Return (x, y) of the center of cell containing provided text 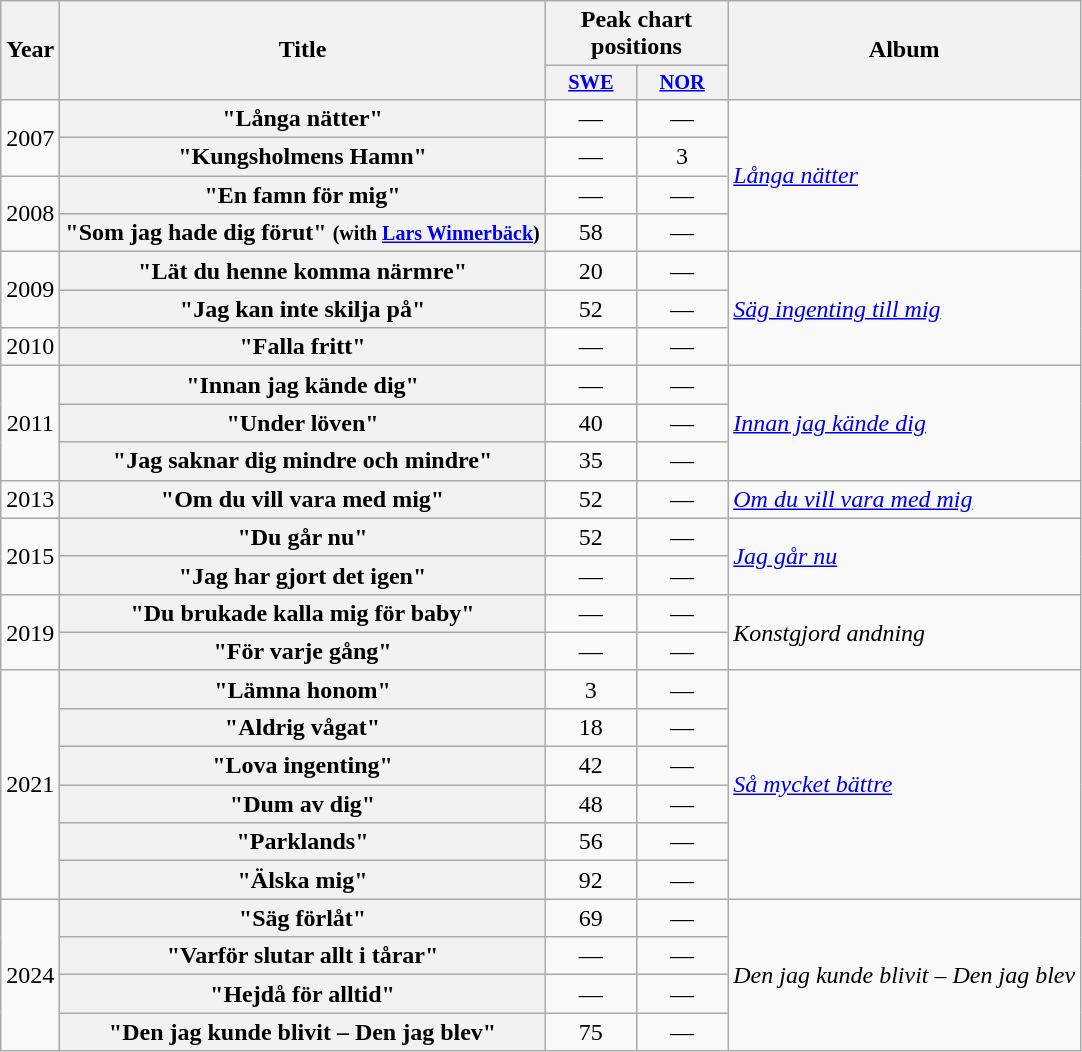
"Kungsholmens Hamn" (302, 157)
"Lova ingenting" (302, 766)
2009 (30, 290)
2021 (30, 784)
"Varför slutar allt i tårar" (302, 956)
2015 (30, 556)
"Jag har gjort det igen" (302, 575)
NOR (682, 83)
"Jag saknar dig mindre och mindre" (302, 461)
92 (590, 880)
40 (590, 423)
18 (590, 727)
"Aldrig vågat" (302, 727)
2013 (30, 499)
"Som jag hade dig förut" (with Lars Winnerbäck) (302, 233)
20 (590, 271)
"Under löven" (302, 423)
2008 (30, 214)
Peak chart positions (636, 34)
Jag går nu (904, 556)
48 (590, 804)
Om du vill vara med mig (904, 499)
75 (590, 1032)
2024 (30, 975)
"Om du vill vara med mig" (302, 499)
Den jag kunde blivit – Den jag blev (904, 975)
Långa nätter (904, 175)
"Säg förlåt" (302, 918)
"Dum av dig" (302, 804)
"Du brukade kalla mig för baby" (302, 613)
"Älska mig" (302, 880)
"Hejdå för alltid" (302, 994)
"Lämna honom" (302, 689)
58 (590, 233)
Konstgjord andning (904, 632)
2019 (30, 632)
56 (590, 842)
Year (30, 50)
Innan jag kände dig (904, 423)
"Parklands" (302, 842)
"En famn för mig" (302, 195)
"Den jag kunde blivit – Den jag blev" (302, 1032)
35 (590, 461)
"Du går nu" (302, 537)
2010 (30, 347)
69 (590, 918)
2011 (30, 423)
Album (904, 50)
"Långa nätter" (302, 118)
Title (302, 50)
"Lät du henne komma närmre" (302, 271)
SWE (590, 83)
Så mycket bättre (904, 784)
Säg ingenting till mig (904, 309)
"Jag kan inte skilja på" (302, 309)
2007 (30, 137)
"Falla fritt" (302, 347)
42 (590, 766)
"Innan jag kände dig" (302, 385)
"För varje gång" (302, 651)
